Return the (x, y) coordinate for the center point of the cell that contains the specified text.  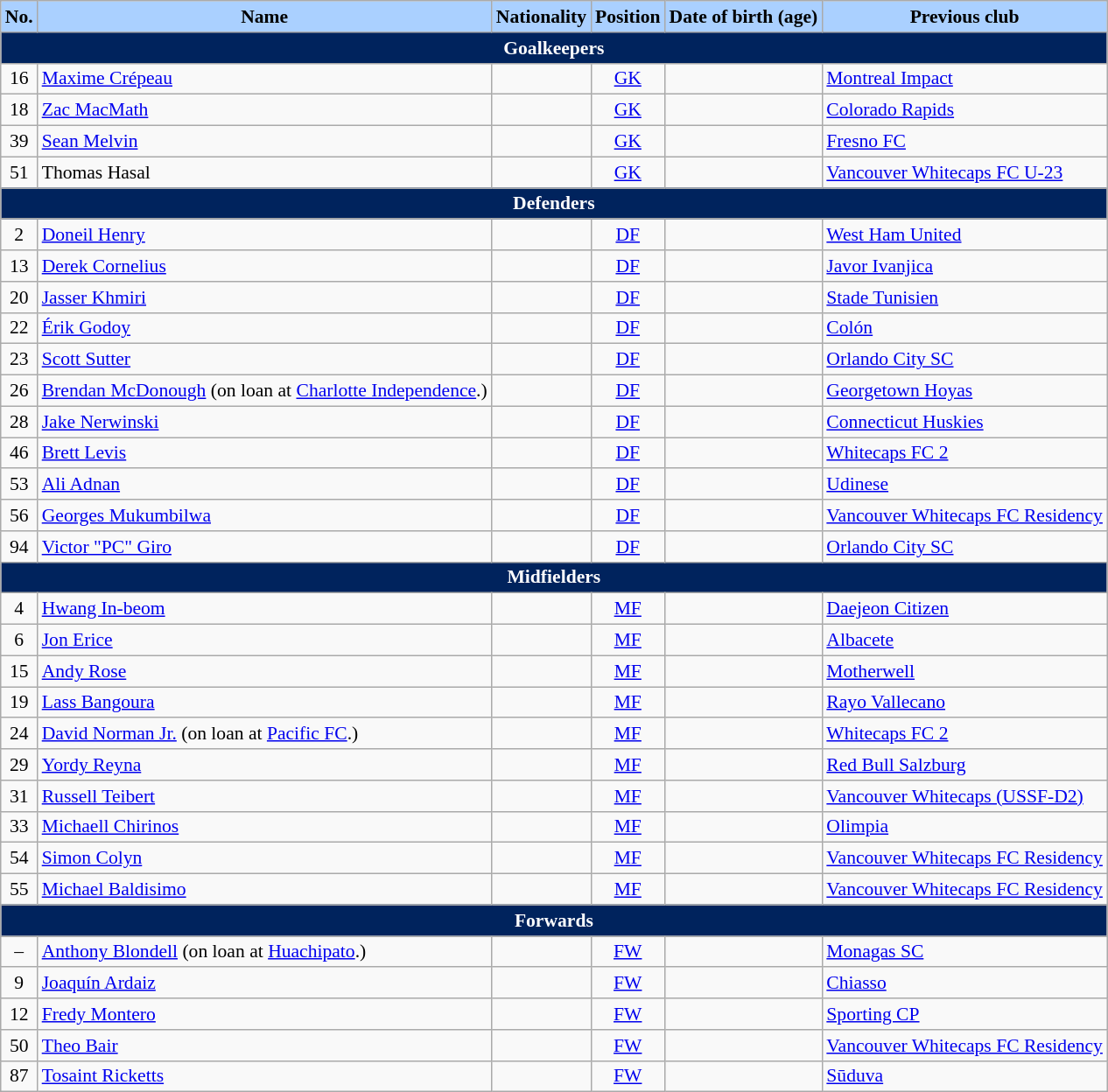
No. (19, 17)
Tosaint Ricketts (264, 1076)
Udinese (964, 485)
28 (19, 422)
9 (19, 983)
Michaell Chirinos (264, 827)
Olimpia (964, 827)
20 (19, 297)
Anthony Blondell (on loan at Huachipato.) (264, 952)
Hwang In-beom (264, 609)
Victor "PC" Giro (264, 547)
6 (19, 640)
19 (19, 703)
Russell Teibert (264, 796)
55 (19, 890)
Brett Levis (264, 453)
Theo Bair (264, 1046)
Javor Ivanjica (964, 266)
Ali Adnan (264, 485)
Monagas SC (964, 952)
Goalkeepers (554, 48)
13 (19, 266)
29 (19, 765)
Previous club (964, 17)
Simon Colyn (264, 858)
33 (19, 827)
David Norman Jr. (on loan at Pacific FC.) (264, 734)
Colón (964, 328)
Jake Nerwinski (264, 422)
Montreal Impact (964, 79)
Name (264, 17)
West Ham United (964, 235)
26 (19, 391)
Daejeon Citizen (964, 609)
Sūduva (964, 1076)
12 (19, 1014)
Sean Melvin (264, 142)
Red Bull Salzburg (964, 765)
87 (19, 1076)
31 (19, 796)
50 (19, 1046)
18 (19, 110)
94 (19, 547)
Fredy Montero (264, 1014)
Scott Sutter (264, 360)
16 (19, 79)
Motherwell (964, 671)
Colorado Rapids (964, 110)
Jon Erice (264, 640)
Vancouver Whitecaps (USSF-D2) (964, 796)
Yordy Reyna (264, 765)
Stade Tunisien (964, 297)
53 (19, 485)
Forwards (554, 920)
Vancouver Whitecaps FC U-23 (964, 172)
Connecticut Huskies (964, 422)
46 (19, 453)
51 (19, 172)
Jasser Khmiri (264, 297)
Joaquín Ardaiz (264, 983)
24 (19, 734)
Andy Rose (264, 671)
Lass Bangoura (264, 703)
Albacete (964, 640)
Érik Godoy (264, 328)
2 (19, 235)
4 (19, 609)
Rayo Vallecano (964, 703)
Position (628, 17)
Sporting CP (964, 1014)
Thomas Hasal (264, 172)
Brendan McDonough (on loan at Charlotte Independence.) (264, 391)
56 (19, 515)
Michael Baldisimo (264, 890)
Fresno FC (964, 142)
Midfielders (554, 577)
15 (19, 671)
Georges Mukumbilwa (264, 515)
Doneil Henry (264, 235)
Derek Cornelius (264, 266)
Nationality (541, 17)
– (19, 952)
54 (19, 858)
Georgetown Hoyas (964, 391)
Defenders (554, 204)
22 (19, 328)
Maxime Crépeau (264, 79)
Zac MacMath (264, 110)
Chiasso (964, 983)
39 (19, 142)
Date of birth (age) (744, 17)
23 (19, 360)
